Determine the (x, y) coordinate at the center of the cell enclosing the given text.  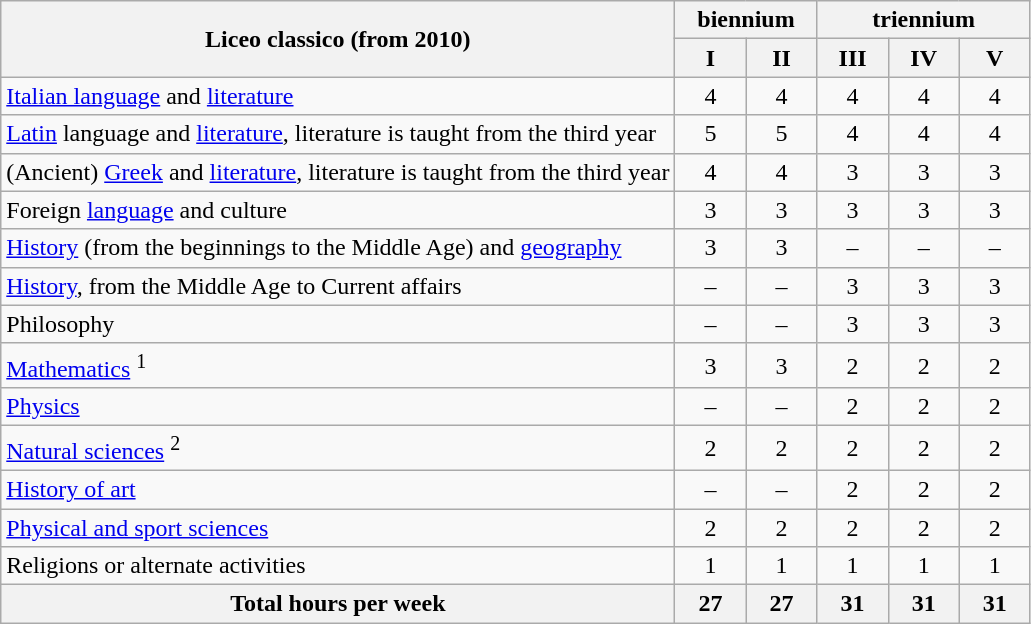
III (852, 58)
IV (924, 58)
II (782, 58)
Physics (338, 407)
Liceo classico (from 2010) (338, 39)
Physical and sport sciences (338, 528)
(Ancient) Greek and literature, literature is taught from the third year (338, 172)
triennium (924, 20)
Foreign language and culture (338, 210)
Natural sciences 2 (338, 448)
V (994, 58)
History, from the Middle Age to Current affairs (338, 286)
Latin language and literature, literature is taught from the third year (338, 134)
Total hours per week (338, 604)
History (from the beginnings to the Middle Age) and geography (338, 248)
Religions or alternate activities (338, 566)
Mathematics 1 (338, 366)
History of art (338, 489)
Italian language and literature (338, 96)
Philosophy (338, 324)
biennium (746, 20)
I (710, 58)
